From the cell containing the given text, extract its center point as [x, y] coordinate. 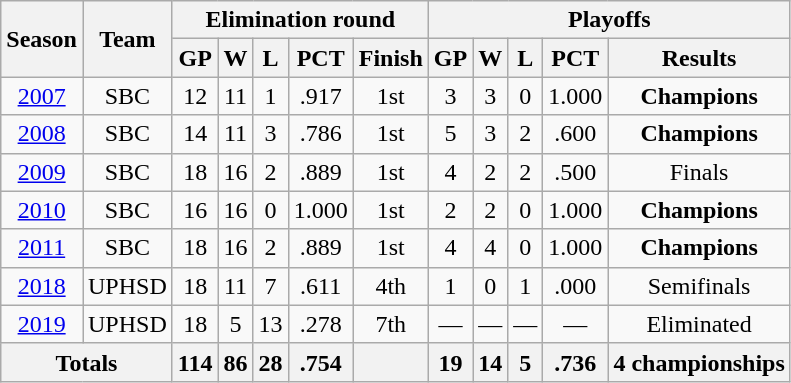
7th [390, 324]
4 championships [699, 362]
2011 [42, 248]
Eliminated [699, 324]
Season [42, 39]
12 [195, 96]
Finals [699, 172]
114 [195, 362]
13 [270, 324]
.611 [320, 286]
Totals [87, 362]
Elimination round [300, 20]
.000 [576, 286]
28 [270, 362]
7 [270, 286]
2019 [42, 324]
.786 [320, 134]
.917 [320, 96]
2010 [42, 210]
.600 [576, 134]
.736 [576, 362]
.500 [576, 172]
2007 [42, 96]
4th [390, 286]
Finish [390, 58]
Playoffs [609, 20]
2018 [42, 286]
2008 [42, 134]
Team [127, 39]
Results [699, 58]
Semifinals [699, 286]
2009 [42, 172]
.278 [320, 324]
86 [236, 362]
19 [450, 362]
.754 [320, 362]
